Extract the (X, Y) coordinate from the center of the cell holding the provided text.  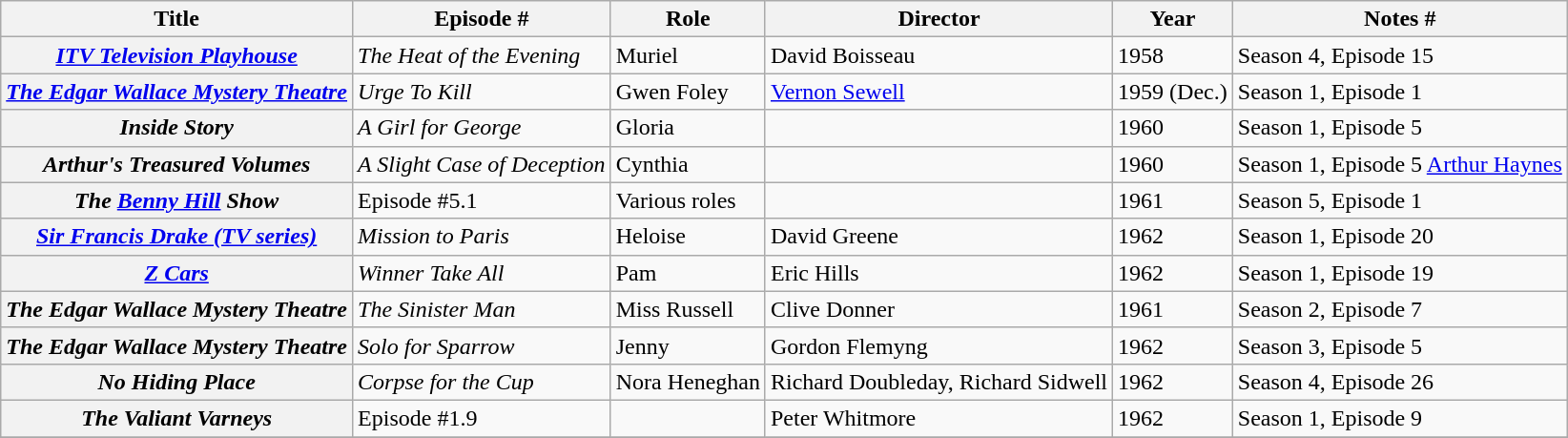
The Sinister Man (483, 309)
The Valiant Varneys (177, 418)
Winner Take All (483, 273)
Vernon Sewell (939, 92)
Season 1, Episode 1 (1400, 92)
A Slight Case of Deception (483, 164)
Corpse for the Cup (483, 382)
Episode #5.1 (483, 200)
Inside Story (177, 128)
Jenny (688, 345)
Nora Heneghan (688, 382)
Urge To Kill (483, 92)
Episode # (483, 19)
Z Cars (177, 273)
Season 1, Episode 9 (1400, 418)
1959 (Dec.) (1173, 92)
Pam (688, 273)
Season 4, Episode 26 (1400, 382)
Various roles (688, 200)
Season 1, Episode 20 (1400, 237)
Solo for Sparrow (483, 345)
Title (177, 19)
No Hiding Place (177, 382)
Notes # (1400, 19)
Eric Hills (939, 273)
A Girl for George (483, 128)
Mission to Paris (483, 237)
Arthur's Treasured Volumes (177, 164)
Season 1, Episode 5 (1400, 128)
Role (688, 19)
Season 1, Episode 19 (1400, 273)
Director (939, 19)
Season 3, Episode 5 (1400, 345)
Richard Doubleday, Richard Sidwell (939, 382)
Season 5, Episode 1 (1400, 200)
The Benny Hill Show (177, 200)
1958 (1173, 55)
David Boisseau (939, 55)
David Greene (939, 237)
The Heat of the Evening (483, 55)
Episode #1.9 (483, 418)
Heloise (688, 237)
Gwen Foley (688, 92)
Cynthia (688, 164)
Miss Russell (688, 309)
Year (1173, 19)
Muriel (688, 55)
Season 2, Episode 7 (1400, 309)
ITV Television Playhouse (177, 55)
Peter Whitmore (939, 418)
Season 4, Episode 15 (1400, 55)
Sir Francis Drake (TV series) (177, 237)
Gordon Flemyng (939, 345)
Season 1, Episode 5 Arthur Haynes (1400, 164)
Gloria (688, 128)
Clive Donner (939, 309)
